Search for the cell housing the specified text and yield its (X, Y) center coordinate. 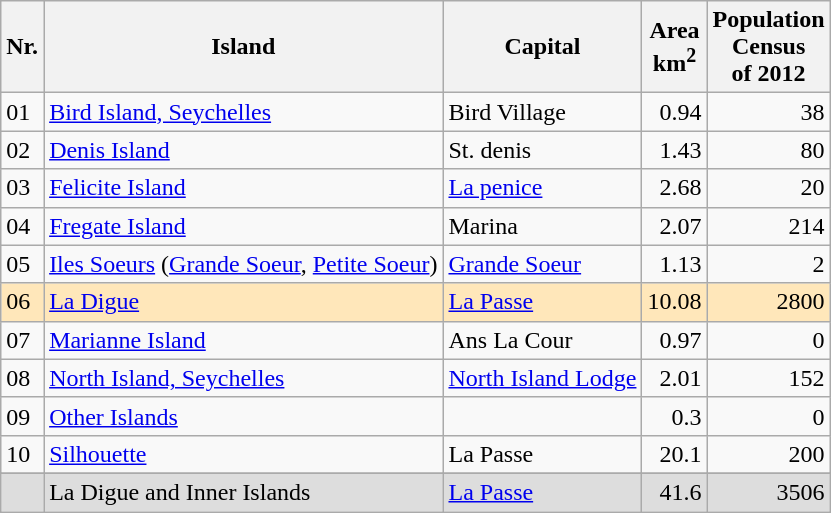
Bird Village (542, 112)
North Island, Seychelles (244, 378)
Island (244, 47)
04 (22, 226)
Marianne Island (244, 340)
Other Islands (244, 416)
North Island Lodge (542, 378)
20.1 (674, 454)
07 (22, 340)
41.6 (674, 492)
Grande Soeur (542, 264)
Denis Island (244, 150)
St. denis (542, 150)
08 (22, 378)
01 (22, 112)
05 (22, 264)
Iles Soeurs (Grande Soeur, Petite Soeur) (244, 264)
20 (768, 188)
Ans La Cour (542, 340)
2.68 (674, 188)
214 (768, 226)
PopulationCensus of 2012 (768, 47)
La Digue and Inner Islands (244, 492)
2800 (768, 302)
09 (22, 416)
Silhouette (244, 454)
200 (768, 454)
La penice (542, 188)
La Digue (244, 302)
2.01 (674, 378)
Nr. (22, 47)
2.07 (674, 226)
Bird Island, Seychelles (244, 112)
10.08 (674, 302)
Areakm2 (674, 47)
80 (768, 150)
152 (768, 378)
0.3 (674, 416)
Felicite Island (244, 188)
3506 (768, 492)
10 (22, 454)
Fregate Island (244, 226)
1.13 (674, 264)
Capital (542, 47)
03 (22, 188)
0.94 (674, 112)
2 (768, 264)
02 (22, 150)
0.97 (674, 340)
06 (22, 302)
Marina (542, 226)
1.43 (674, 150)
38 (768, 112)
